Detect which cell encompasses the target text, then output its (x, y) center coordinate. 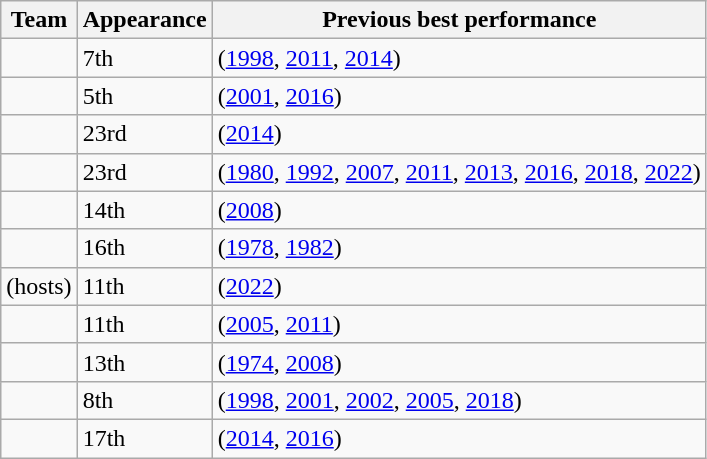
(1978, 1982) (459, 248)
(hosts) (39, 286)
(1998, 2001, 2002, 2005, 2018) (459, 400)
(2022) (459, 286)
14th (144, 210)
17th (144, 438)
(2005, 2011) (459, 324)
(2008) (459, 210)
Team (39, 20)
(1980, 1992, 2007, 2011, 2013, 2016, 2018, 2022) (459, 172)
Appearance (144, 20)
(2014, 2016) (459, 438)
13th (144, 362)
16th (144, 248)
Previous best performance (459, 20)
(1998, 2011, 2014) (459, 58)
(2014) (459, 134)
(2001, 2016) (459, 96)
8th (144, 400)
5th (144, 96)
(1974, 2008) (459, 362)
7th (144, 58)
